Locate the cell with the specified text and output its (X, Y) center coordinate. 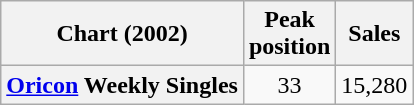
Chart (2002) (122, 34)
33 (289, 85)
15,280 (374, 85)
Oricon Weekly Singles (122, 85)
Sales (374, 34)
Peakposition (289, 34)
